Identify which cell holds the provided text, then report its [X, Y] central coordinate. 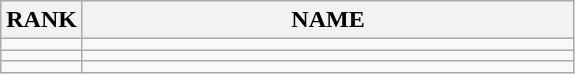
RANK [42, 20]
NAME [328, 20]
